From the cell containing the given text, extract its center point as [X, Y] coordinate. 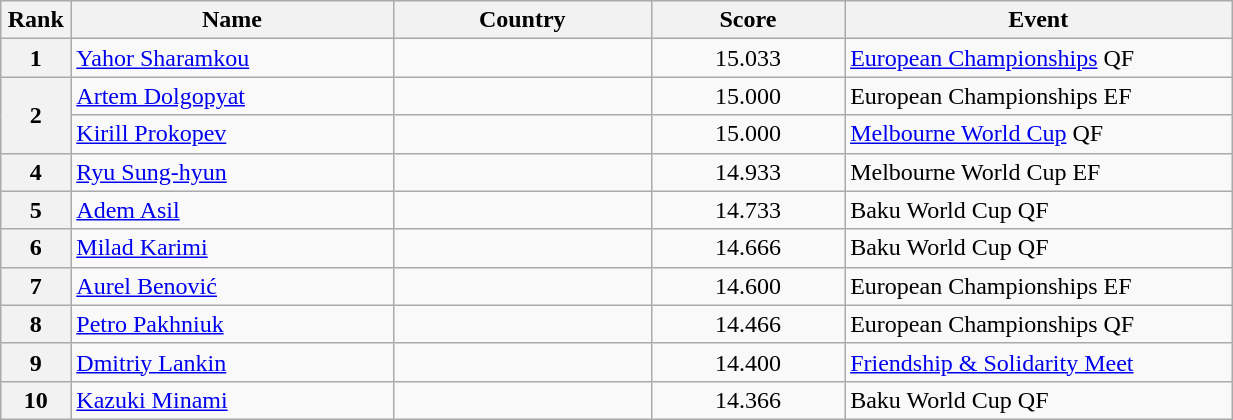
Aurel Benović [232, 286]
Country [522, 20]
4 [36, 172]
Melbourne World Cup EF [1038, 172]
5 [36, 210]
Petro Pakhniuk [232, 324]
14.733 [748, 210]
Kirill Prokopev [232, 134]
Score [748, 20]
6 [36, 248]
7 [36, 286]
Rank [36, 20]
10 [36, 400]
Friendship & Solidarity Meet [1038, 362]
14.366 [748, 400]
14.666 [748, 248]
Artem Dolgopyat [232, 96]
Ryu Sung-hyun [232, 172]
Name [232, 20]
Event [1038, 20]
Yahor Sharamkou [232, 58]
Dmitriy Lankin [232, 362]
14.466 [748, 324]
Melbourne World Cup QF [1038, 134]
14.933 [748, 172]
14.400 [748, 362]
9 [36, 362]
8 [36, 324]
15.033 [748, 58]
1 [36, 58]
Adem Asil [232, 210]
Kazuki Minami [232, 400]
2 [36, 115]
Milad Karimi [232, 248]
14.600 [748, 286]
